Scan for the cell matching the given text and deliver its (X, Y) coordinate at center. 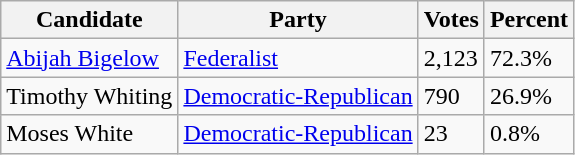
Moses White (90, 134)
Abijah Bigelow (90, 58)
23 (451, 134)
72.3% (528, 58)
Federalist (298, 58)
Percent (528, 20)
Votes (451, 20)
Party (298, 20)
790 (451, 96)
2,123 (451, 58)
Candidate (90, 20)
26.9% (528, 96)
Timothy Whiting (90, 96)
0.8% (528, 134)
